For the text-containing cell, return its midpoint in (X, Y) coordinate format. 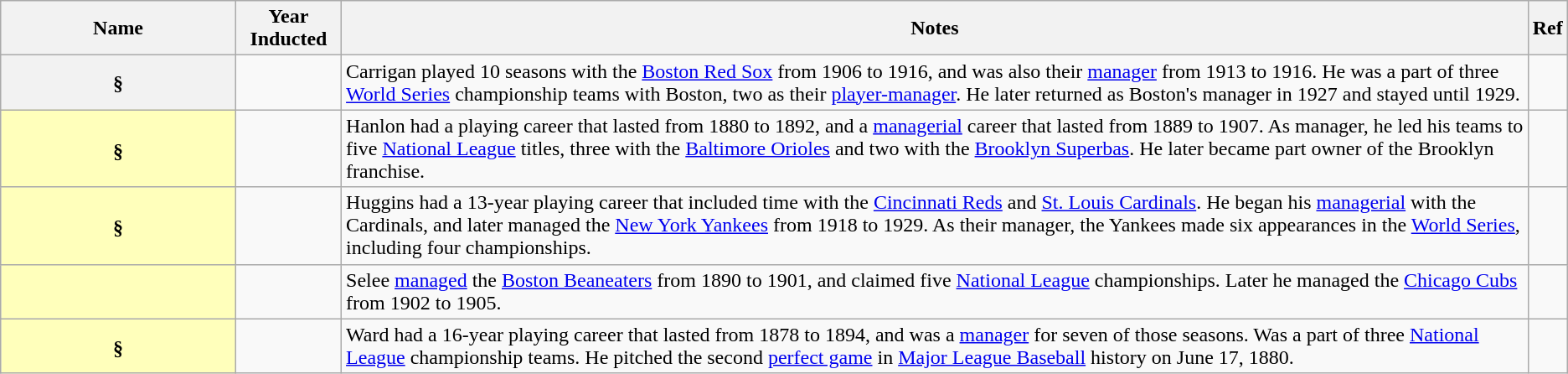
Notes (935, 29)
Name (119, 29)
Ref (1548, 29)
Year Inducted (288, 29)
